Capture the cell that displays the provided text and extract its (x, y) central coordinate. 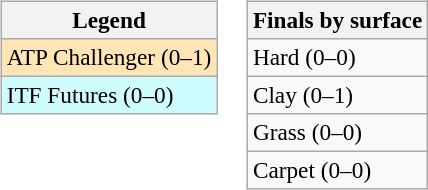
ITF Futures (0–0) (108, 95)
Carpet (0–0) (337, 171)
ATP Challenger (0–1) (108, 57)
Hard (0–0) (337, 57)
Legend (108, 20)
Grass (0–0) (337, 133)
Finals by surface (337, 20)
Clay (0–1) (337, 95)
